Capture the cell that displays the provided text and extract its (x, y) central coordinate. 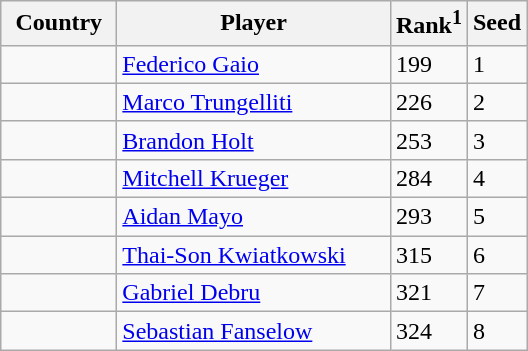
284 (428, 178)
Country (59, 24)
Seed (496, 24)
293 (428, 217)
4 (496, 178)
3 (496, 140)
226 (428, 102)
253 (428, 140)
199 (428, 64)
6 (496, 255)
Marco Trungelliti (254, 102)
Brandon Holt (254, 140)
324 (428, 331)
Thai-Son Kwiatkowski (254, 255)
315 (428, 255)
321 (428, 293)
Aidan Mayo (254, 217)
2 (496, 102)
Federico Gaio (254, 64)
Player (254, 24)
Mitchell Krueger (254, 178)
Gabriel Debru (254, 293)
5 (496, 217)
7 (496, 293)
1 (496, 64)
Sebastian Fanselow (254, 331)
Rank1 (428, 24)
8 (496, 331)
